Pinpoint the cell where the given text exists, returning its (x, y) midpoint coordinate. 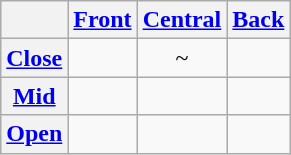
Close (34, 58)
~ (182, 58)
Mid (34, 96)
Open (34, 134)
Central (182, 20)
Back (258, 20)
Front (102, 20)
